Find where the given text appears and provide that cell's center as (x, y) coordinate. 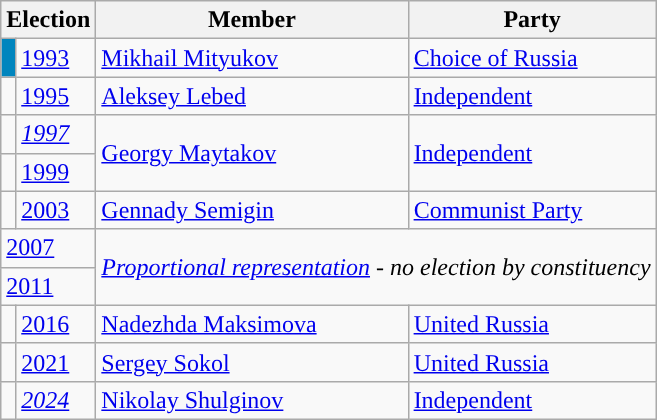
2016 (56, 324)
1995 (56, 96)
Mikhail Mityukov (252, 58)
Party (532, 20)
Choice of Russia (532, 58)
2024 (56, 400)
Proportional representation - no election by constituency (376, 267)
Georgy Maytakov (252, 153)
1999 (56, 172)
2011 (48, 286)
1997 (56, 134)
2021 (56, 362)
1993 (56, 58)
Communist Party (532, 210)
Member (252, 20)
2003 (56, 210)
Election (48, 20)
Aleksey Lebed (252, 96)
Gennady Semigin (252, 210)
Nikolay Shulginov (252, 400)
Sergey Sokol (252, 362)
Nadezhda Maksimova (252, 324)
2007 (48, 248)
